Identify which cell holds the provided text, then report its (x, y) central coordinate. 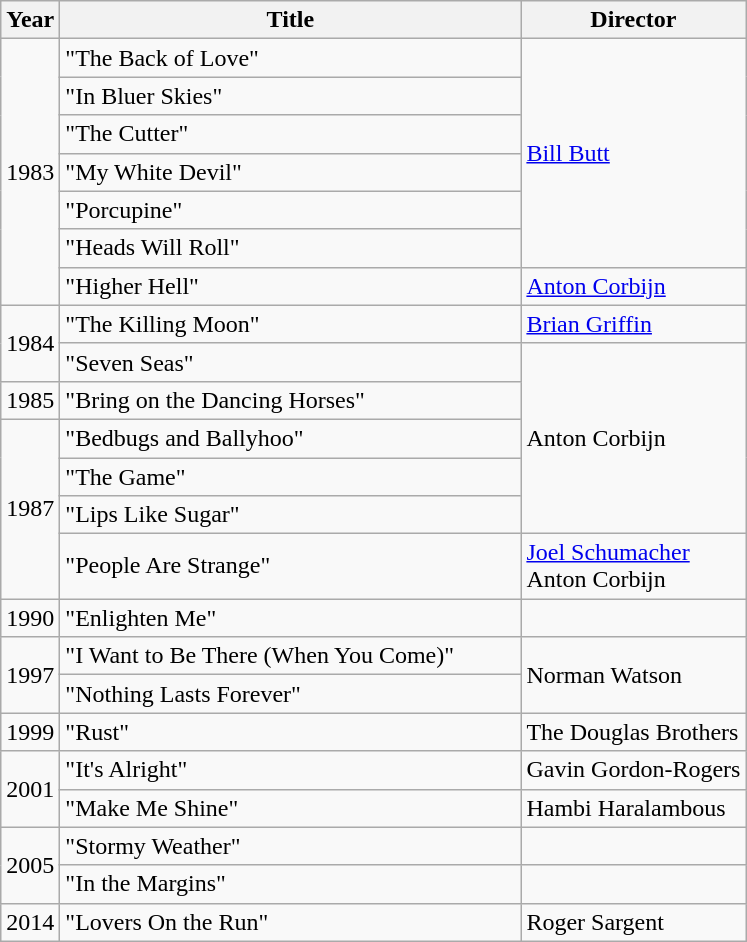
"The Back of Love" (290, 58)
"Lips Like Sugar" (290, 515)
"Bedbugs and Ballyhoo" (290, 438)
"Rust" (290, 732)
Roger Sargent (634, 922)
"Stormy Weather" (290, 846)
"Enlighten Me" (290, 618)
2001 (30, 789)
"Heads Will Roll" (290, 248)
Brian Griffin (634, 324)
"My White Devil" (290, 172)
1987 (30, 508)
Title (290, 20)
"I Want to Be There (When You Come)" (290, 656)
"The Cutter" (290, 134)
"The Killing Moon" (290, 324)
2005 (30, 865)
"Seven Seas" (290, 362)
"In the Margins" (290, 884)
Year (30, 20)
"Porcupine" (290, 210)
"Higher Hell" (290, 286)
1983 (30, 172)
1990 (30, 618)
"People Are Strange" (290, 566)
Norman Watson (634, 675)
The Douglas Brothers (634, 732)
Joel SchumacherAnton Corbijn (634, 566)
1984 (30, 343)
1997 (30, 675)
1999 (30, 732)
Director (634, 20)
Bill Butt (634, 153)
Gavin Gordon-Rogers (634, 770)
Hambi Haralambous (634, 808)
"Make Me Shine" (290, 808)
"Bring on the Dancing Horses" (290, 400)
2014 (30, 922)
"Nothing Lasts Forever" (290, 694)
"The Game" (290, 477)
"It's Alright" (290, 770)
"In Bluer Skies" (290, 96)
"Lovers On the Run" (290, 922)
1985 (30, 400)
